Find where the given text appears and provide that cell's center as [X, Y] coordinate. 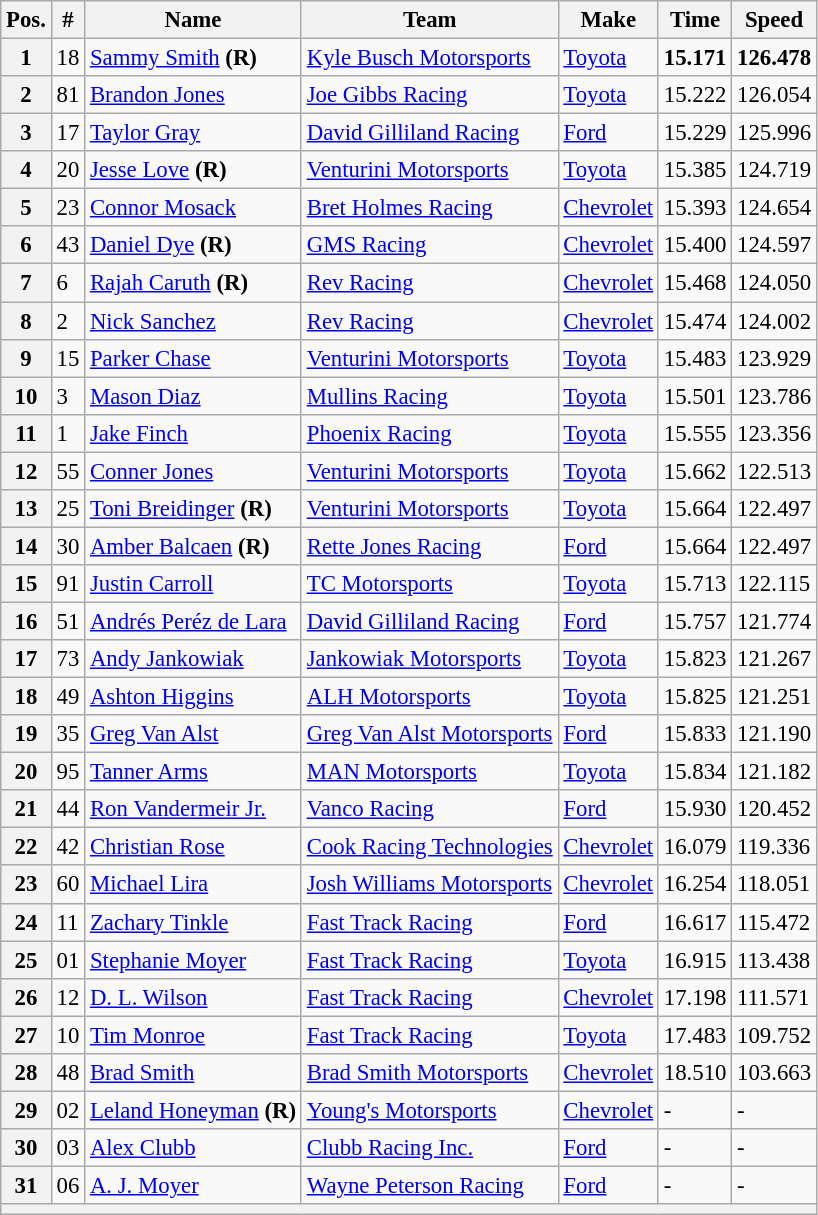
15.834 [694, 772]
Taylor Gray [194, 133]
31 [26, 1185]
15.662 [694, 471]
122.115 [774, 584]
124.719 [774, 170]
Connor Mosack [194, 208]
111.571 [774, 997]
Greg Van Alst Motorsports [430, 734]
29 [26, 1110]
Alex Clubb [194, 1148]
43 [68, 245]
16.254 [694, 885]
16 [26, 621]
73 [68, 659]
81 [68, 95]
13 [26, 509]
91 [68, 584]
4 [26, 170]
123.356 [774, 433]
42 [68, 847]
Christian Rose [194, 847]
125.996 [774, 133]
ALH Motorsports [430, 697]
Brandon Jones [194, 95]
17.483 [694, 1035]
51 [68, 621]
# [68, 20]
9 [26, 358]
Rette Jones Racing [430, 546]
Conner Jones [194, 471]
15.222 [694, 95]
Clubb Racing Inc. [430, 1148]
126.054 [774, 95]
Ashton Higgins [194, 697]
115.472 [774, 922]
16.079 [694, 847]
27 [26, 1035]
Andrés Peréz de Lara [194, 621]
Vanco Racing [430, 809]
Stephanie Moyer [194, 960]
Ron Vandermeir Jr. [194, 809]
103.663 [774, 1073]
18.510 [694, 1073]
Jake Finch [194, 433]
44 [68, 809]
Brad Smith [194, 1073]
15.823 [694, 659]
Mullins Racing [430, 396]
D. L. Wilson [194, 997]
Bret Holmes Racing [430, 208]
Andy Jankowiak [194, 659]
8 [26, 321]
15.825 [694, 697]
121.267 [774, 659]
01 [68, 960]
Zachary Tinkle [194, 922]
Name [194, 20]
121.190 [774, 734]
Wayne Peterson Racing [430, 1185]
109.752 [774, 1035]
Pos. [26, 20]
22 [26, 847]
15.400 [694, 245]
Mason Diaz [194, 396]
15.474 [694, 321]
Kyle Busch Motorsports [430, 58]
5 [26, 208]
15.171 [694, 58]
124.002 [774, 321]
Michael Lira [194, 885]
55 [68, 471]
Joe Gibbs Racing [430, 95]
15.555 [694, 433]
49 [68, 697]
03 [68, 1148]
121.774 [774, 621]
15.393 [694, 208]
26 [26, 997]
Sammy Smith (R) [194, 58]
48 [68, 1073]
16.617 [694, 922]
15.229 [694, 133]
Justin Carroll [194, 584]
19 [26, 734]
14 [26, 546]
124.654 [774, 208]
118.051 [774, 885]
15.930 [694, 809]
Amber Balcaen (R) [194, 546]
28 [26, 1073]
Jankowiak Motorsports [430, 659]
Cook Racing Technologies [430, 847]
Daniel Dye (R) [194, 245]
Tim Monroe [194, 1035]
02 [68, 1110]
122.513 [774, 471]
Make [608, 20]
Jesse Love (R) [194, 170]
Leland Honeyman (R) [194, 1110]
Rajah Caruth (R) [194, 283]
Time [694, 20]
15.757 [694, 621]
15.833 [694, 734]
15.713 [694, 584]
A. J. Moyer [194, 1185]
21 [26, 809]
123.786 [774, 396]
124.050 [774, 283]
15.483 [694, 358]
121.251 [774, 697]
123.929 [774, 358]
Parker Chase [194, 358]
Brad Smith Motorsports [430, 1073]
Nick Sanchez [194, 321]
16.915 [694, 960]
35 [68, 734]
120.452 [774, 809]
Tanner Arms [194, 772]
7 [26, 283]
15.501 [694, 396]
124.597 [774, 245]
95 [68, 772]
Greg Van Alst [194, 734]
Phoenix Racing [430, 433]
Team [430, 20]
MAN Motorsports [430, 772]
Speed [774, 20]
15.468 [694, 283]
121.182 [774, 772]
119.336 [774, 847]
126.478 [774, 58]
06 [68, 1185]
GMS Racing [430, 245]
24 [26, 922]
TC Motorsports [430, 584]
Josh Williams Motorsports [430, 885]
Young's Motorsports [430, 1110]
15.385 [694, 170]
Toni Breidinger (R) [194, 509]
17.198 [694, 997]
60 [68, 885]
113.438 [774, 960]
